Identify which cell holds the provided text, then report its (X, Y) central coordinate. 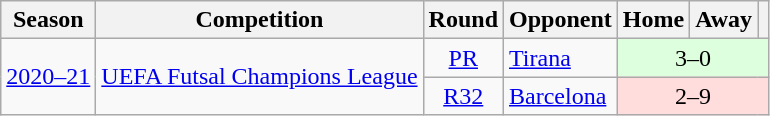
2–9 (692, 96)
Barcelona (561, 96)
2020–21 (48, 77)
Competition (260, 20)
Tirana (561, 58)
Round (463, 20)
Away (724, 20)
UEFA Futsal Champions League (260, 77)
Season (48, 20)
Opponent (561, 20)
R32 (463, 96)
PR (463, 58)
3–0 (692, 58)
Home (653, 20)
